Return the (X, Y) coordinate for the center point of the cell that contains the specified text.  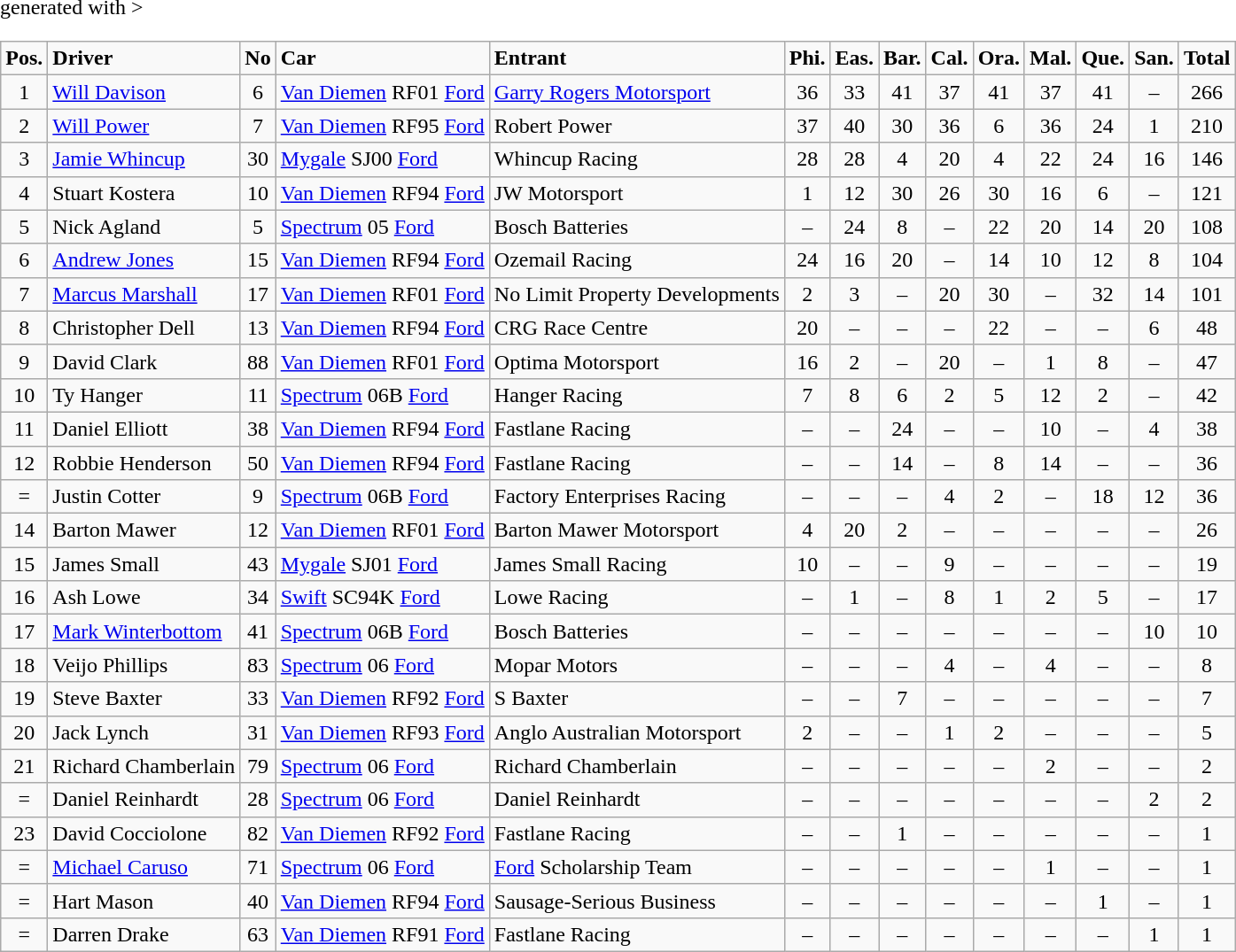
San. (1154, 58)
13 (258, 328)
Hanger Racing (636, 395)
82 (258, 833)
Mal. (1050, 58)
79 (258, 766)
34 (258, 598)
146 (1207, 159)
Cal. (950, 58)
Eas. (854, 58)
Will Davison (144, 92)
Barton Mawer Motorsport (636, 530)
Christopher Dell (144, 328)
Van Diemen RF91 Ford (383, 934)
Robbie Henderson (144, 463)
Darren Drake (144, 934)
Jamie Whincup (144, 159)
Driver (144, 58)
23 (25, 833)
50 (258, 463)
101 (1207, 294)
Ozemail Racing (636, 260)
JW Motorsport (636, 193)
Marcus Marshall (144, 294)
Daniel Elliott (144, 429)
Van Diemen RF93 Ford (383, 732)
Michael Caruso (144, 867)
Andrew Jones (144, 260)
48 (1207, 328)
Stuart Kostera (144, 193)
Lowe Racing (636, 598)
James Small (144, 564)
266 (1207, 92)
Bar. (903, 58)
63 (258, 934)
James Small Racing (636, 564)
Anglo Australian Motorsport (636, 732)
43 (258, 564)
108 (1207, 227)
Swift SC94K Ford (383, 598)
Jack Lynch (144, 732)
Garry Rogers Motorsport (636, 92)
Will Power (144, 126)
Nick Agland (144, 227)
Mopar Motors (636, 665)
Van Diemen RF95 Ford (383, 126)
210 (1207, 126)
Hart Mason (144, 901)
Sausage-Serious Business (636, 901)
Entrant (636, 58)
Pos. (25, 58)
71 (258, 867)
Mygale SJ00 Ford (383, 159)
104 (1207, 260)
Ash Lowe (144, 598)
Justin Cotter (144, 497)
42 (1207, 395)
Spectrum 05 Ford (383, 227)
83 (258, 665)
Mygale SJ01 Ford (383, 564)
Barton Mawer (144, 530)
121 (1207, 193)
31 (258, 732)
47 (1207, 361)
S Baxter (636, 699)
David Cocciolone (144, 833)
Ty Hanger (144, 395)
David Clark (144, 361)
CRG Race Centre (636, 328)
No Limit Property Developments (636, 294)
Veijo Phillips (144, 665)
Steve Baxter (144, 699)
Ford Scholarship Team (636, 867)
Total (1207, 58)
Car (383, 58)
Robert Power (636, 126)
Phi. (807, 58)
Mark Winterbottom (144, 631)
Optima Motorsport (636, 361)
88 (258, 361)
21 (25, 766)
Ora. (999, 58)
No (258, 58)
Factory Enterprises Racing (636, 497)
Whincup Racing (636, 159)
32 (1103, 294)
Que. (1103, 58)
